Search for the cell housing the specified text and yield its [X, Y] center coordinate. 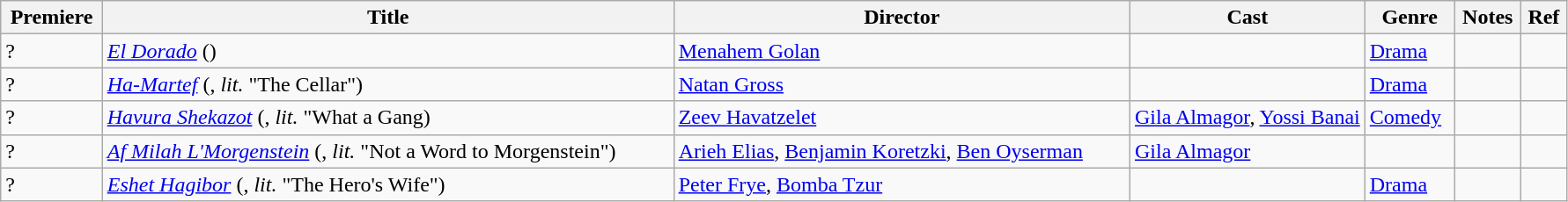
Af Milah L'Morgenstein (, lit. "Not a Word to Morgenstein") [387, 151]
Arieh Elias, Benjamin Koretzki, Ben Oyserman [902, 151]
Ha-Martef (, lit. "The Cellar") [387, 84]
Gila Almagor [1247, 151]
El Dorado () [387, 51]
Menahem Golan [902, 51]
Genre [1410, 18]
Notes [1488, 18]
Premiere [52, 18]
Cast [1247, 18]
Eshet Hagibor (, lit. "The Hero's Wife") [387, 184]
Title [387, 18]
Director [902, 18]
Peter Frye, Bomba Tzur [902, 184]
Comedy [1410, 118]
Zeev Havatzelet [902, 118]
Ref [1543, 18]
Gila Almagor, Yossi Banai [1247, 118]
Havura Shekazot (, lit. "What a Gang) [387, 118]
Natan Gross [902, 84]
